Capture the cell that displays the provided text and extract its (X, Y) central coordinate. 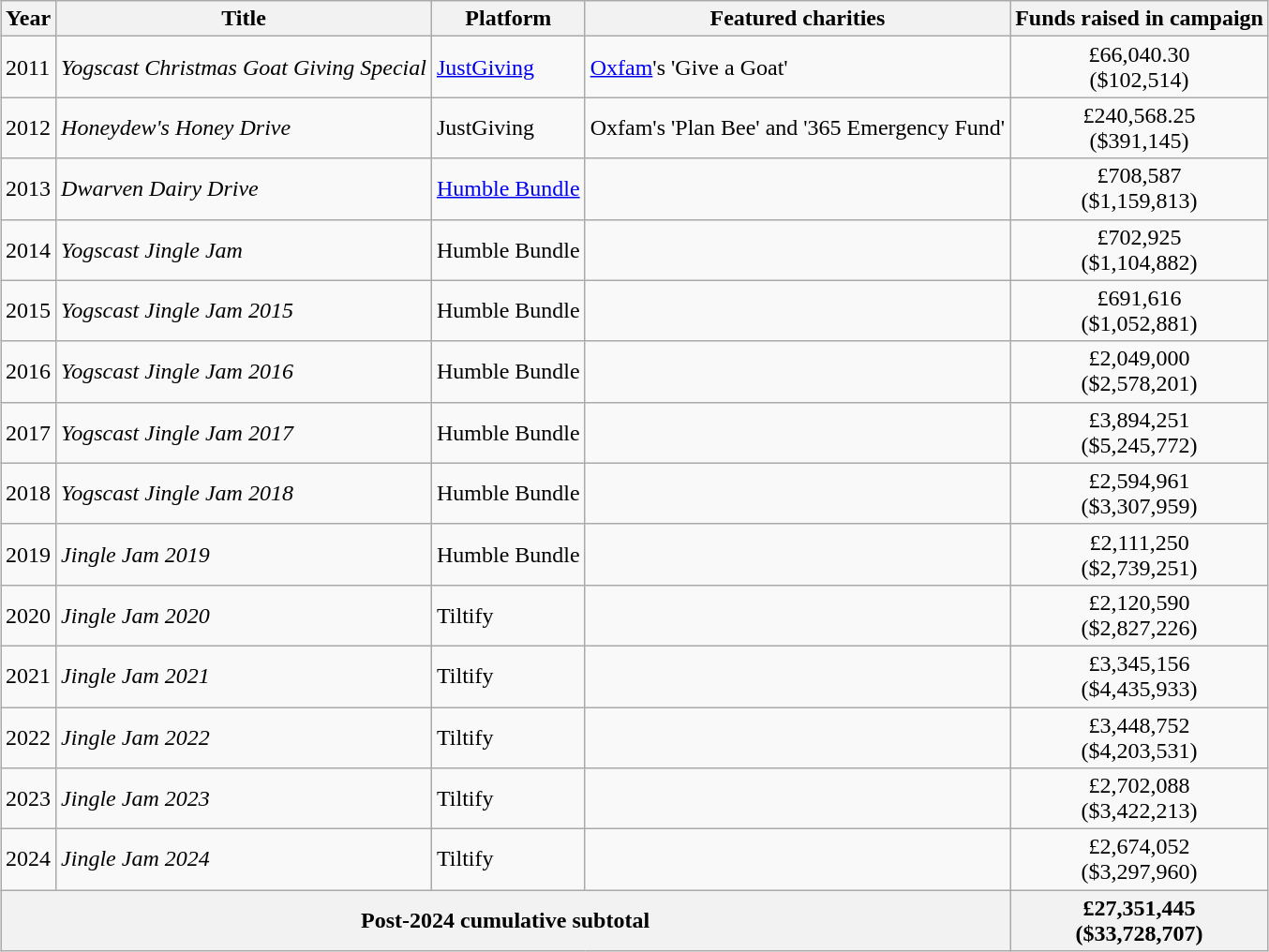
£3,448,752($4,203,531) (1140, 736)
£3,894,251($5,245,772) (1140, 433)
2017 (28, 433)
Platform (508, 19)
2015 (28, 311)
Oxfam's 'Plan Bee' and '365 Emergency Fund' (797, 127)
£3,345,156($4,435,933) (1140, 677)
£2,049,000($2,578,201) (1140, 371)
£708,587($1,159,813) (1140, 189)
Honeydew's Honey Drive (244, 127)
Dwarven Dairy Drive (244, 189)
Post-2024 cumulative subtotal (506, 920)
2023 (28, 798)
Yogscast Jingle Jam (244, 249)
Jingle Jam 2022 (244, 736)
Oxfam's 'Give a Goat' (797, 67)
2016 (28, 371)
£2,120,590($2,827,226) (1140, 615)
£66,040.30($102,514) (1140, 67)
Jingle Jam 2024 (244, 860)
Funds raised in campaign (1140, 19)
£2,594,961($3,307,959) (1140, 493)
Yogscast Jingle Jam 2018 (244, 493)
Yogscast Jingle Jam 2017 (244, 433)
2014 (28, 249)
£2,702,088($3,422,213) (1140, 798)
£27,351,445($33,728,707) (1140, 920)
2021 (28, 677)
2022 (28, 736)
2024 (28, 860)
2018 (28, 493)
£702,925($1,104,882) (1140, 249)
Title (244, 19)
Featured charities (797, 19)
Jingle Jam 2021 (244, 677)
Jingle Jam 2023 (244, 798)
2013 (28, 189)
Jingle Jam 2020 (244, 615)
Yogscast Christmas Goat Giving Special (244, 67)
£2,674,052($3,297,960) (1140, 860)
Jingle Jam 2019 (244, 555)
Year (28, 19)
2020 (28, 615)
2011 (28, 67)
Yogscast Jingle Jam 2015 (244, 311)
£240,568.25($391,145) (1140, 127)
2019 (28, 555)
2012 (28, 127)
Yogscast Jingle Jam 2016 (244, 371)
£691,616($1,052,881) (1140, 311)
£2,111,250($2,739,251) (1140, 555)
